From the cell containing the given text, extract its center point as (x, y) coordinate. 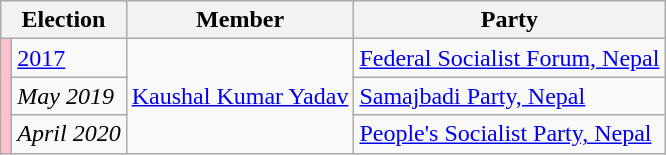
Election (64, 20)
Member (240, 20)
2017 (69, 58)
April 2020 (69, 134)
Party (510, 20)
Federal Socialist Forum, Nepal (510, 58)
May 2019 (69, 96)
Samajbadi Party, Nepal (510, 96)
Kaushal Kumar Yadav (240, 96)
People's Socialist Party, Nepal (510, 134)
